From the cell containing the given text, extract its center point as (x, y) coordinate. 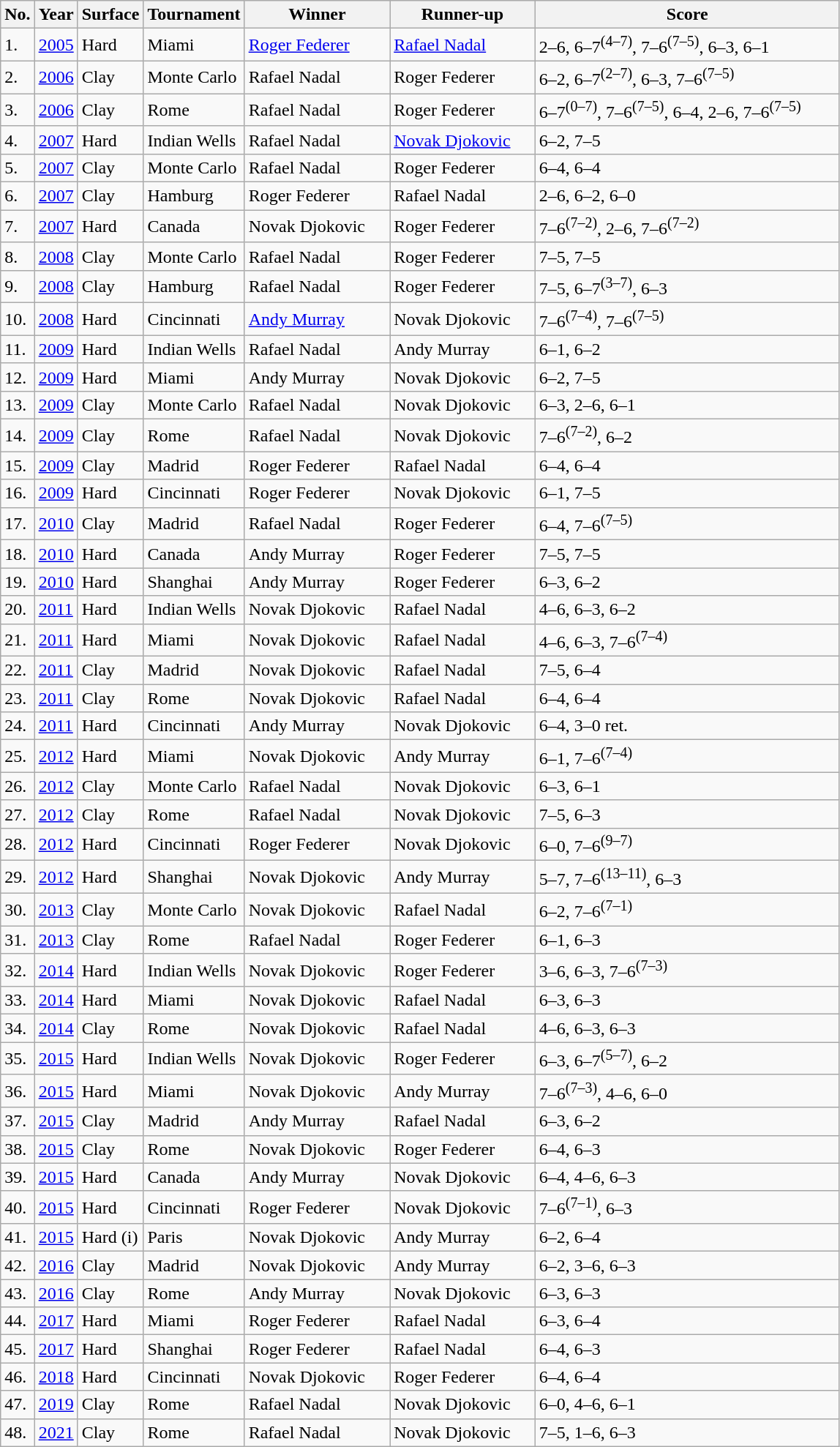
2–6, 6–7(4–7), 7–6(7–5), 6–3, 6–1 (687, 45)
36. (18, 1091)
37. (18, 1121)
32. (18, 971)
3–6, 6–3, 7–6(7–3) (687, 971)
31. (18, 940)
20. (18, 610)
Hard (i) (110, 1238)
29. (18, 877)
2. (18, 78)
Score (687, 15)
33. (18, 1001)
35. (18, 1058)
6–2, 6–4 (687, 1238)
45. (18, 1349)
6–2, 3–6, 6–3 (687, 1265)
3. (18, 110)
47. (18, 1405)
6–1, 7–6(7–4) (687, 757)
34. (18, 1028)
25. (18, 757)
6. (18, 196)
7. (18, 227)
6–3, 6–7(5–7), 6–2 (687, 1058)
13. (18, 405)
6–3, 2–6, 6–1 (687, 405)
7–5, 6–4 (687, 670)
11. (18, 349)
6–7(0–7), 7–6(7–5), 6–4, 2–6, 7–6(7–5) (687, 110)
5. (18, 168)
44. (18, 1321)
Winner (318, 15)
2–6, 6–2, 6–0 (687, 196)
7–5, 1–6, 6–3 (687, 1432)
30. (18, 911)
7–6(7–2), 2–6, 7–6(7–2) (687, 227)
15. (18, 465)
39. (18, 1177)
17. (18, 524)
18. (18, 554)
7–5, 6–7(3–7), 6–3 (687, 287)
26. (18, 786)
7–6(7–4), 7–6(7–5) (687, 319)
4–6, 6–3, 6–3 (687, 1028)
40. (18, 1208)
No. (18, 15)
6–1, 6–3 (687, 940)
6–2, 6–7(2–7), 6–3, 7–6(7–5) (687, 78)
12. (18, 377)
7–6(7–1), 6–3 (687, 1208)
46. (18, 1377)
1. (18, 45)
21. (18, 640)
10. (18, 319)
Runner-up (462, 15)
6–0, 4–6, 6–1 (687, 1405)
38. (18, 1149)
14. (18, 436)
7–5, 6–3 (687, 814)
28. (18, 845)
7–6(7–2), 6–2 (687, 436)
2019 (56, 1405)
23. (18, 698)
24. (18, 726)
43. (18, 1293)
9. (18, 287)
48. (18, 1432)
6–2, 7–6(7–1) (687, 911)
Paris (194, 1238)
4–6, 6–3, 6–2 (687, 610)
7–6(7–3), 4–6, 6–0 (687, 1091)
Surface (110, 15)
6–0, 7–6(9–7) (687, 845)
6–4, 7–6(7–5) (687, 524)
4. (18, 140)
41. (18, 1238)
6–1, 6–2 (687, 349)
6–3, 6–4 (687, 1321)
Tournament (194, 15)
6–4, 3–0 ret. (687, 726)
Year (56, 15)
5–7, 7–6(13–11), 6–3 (687, 877)
6–3, 6–1 (687, 786)
19. (18, 582)
8. (18, 256)
42. (18, 1265)
27. (18, 814)
2005 (56, 45)
16. (18, 493)
4–6, 6–3, 7–6(7–4) (687, 640)
2021 (56, 1432)
6–1, 7–5 (687, 493)
22. (18, 670)
2018 (56, 1377)
6–4, 4–6, 6–3 (687, 1177)
